Pinpoint the cell where the given text exists, returning its [X, Y] midpoint coordinate. 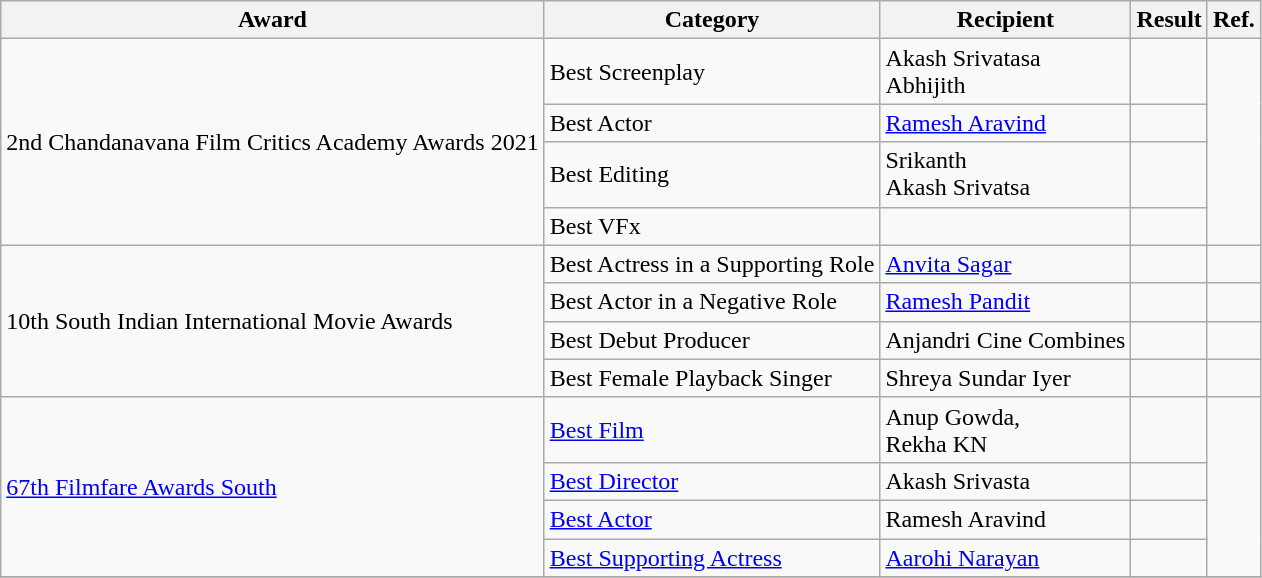
Akash Srivatasa Abhijith [1006, 72]
10th South Indian International Movie Awards [272, 321]
Srikanth Akash Srivatsa [1006, 174]
Best Actress in a Supporting Role [712, 264]
Award [272, 20]
Recipient [1006, 20]
Category [712, 20]
Anup Gowda,Rekha KN [1006, 430]
Best VFx [712, 226]
Best Debut Producer [712, 340]
Anjandri Cine Combines [1006, 340]
Ramesh Pandit [1006, 302]
Ref. [1234, 20]
Best Actor in a Negative Role [712, 302]
2nd Chandanavana Film Critics Academy Awards 2021 [272, 142]
Aarohi Narayan [1006, 557]
Best Screenplay [712, 72]
Best Female Playback Singer [712, 378]
Shreya Sundar Iyer [1006, 378]
Best Film [712, 430]
Best Supporting Actress [712, 557]
Akash Srivasta [1006, 481]
Anvita Sagar [1006, 264]
Best Editing [712, 174]
Result [1169, 20]
67th Filmfare Awards South [272, 486]
Best Director [712, 481]
